Detect which cell encompasses the target text, then output its (X, Y) center coordinate. 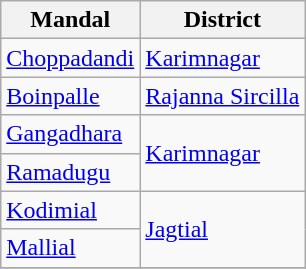
Gangadhara (70, 134)
Ramadugu (70, 172)
Mallial (70, 248)
Boinpalle (70, 96)
Kodimial (70, 210)
Mandal (70, 20)
Jagtial (222, 229)
Rajanna Sircilla (222, 96)
District (222, 20)
Choppadandi (70, 58)
